Output the (X, Y) coordinate of the center of the cell containing the given text.  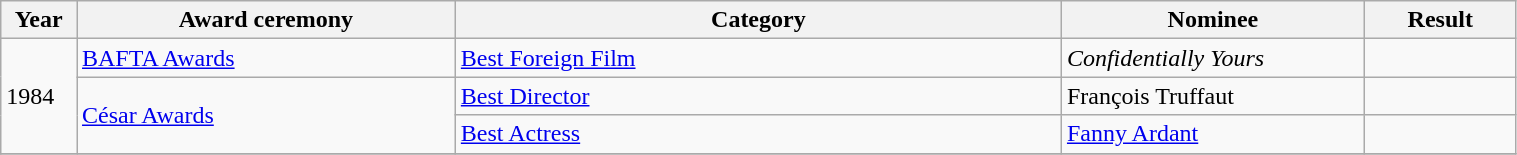
BAFTA Awards (266, 58)
Award ceremony (266, 20)
Category (758, 20)
Best Actress (758, 134)
Best Director (758, 96)
Fanny Ardant (1212, 134)
César Awards (266, 115)
Nominee (1212, 20)
Best Foreign Film (758, 58)
Year (39, 20)
1984 (39, 96)
François Truffaut (1212, 96)
Confidentially Yours (1212, 58)
Result (1440, 20)
